Provide the [x, y] coordinate of the cell's center where the given text is located.  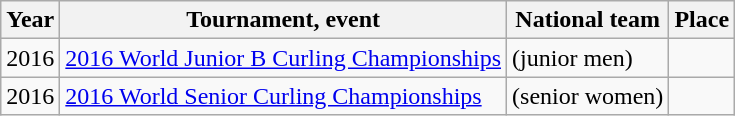
(junior men) [588, 58]
2016 World Junior B Curling Championships [284, 58]
2016 World Senior Curling Championships [284, 96]
National team [588, 20]
Year [30, 20]
Tournament, event [284, 20]
Place [702, 20]
(senior women) [588, 96]
